Return the (X, Y) coordinate for the center point of the cell that contains the specified text.  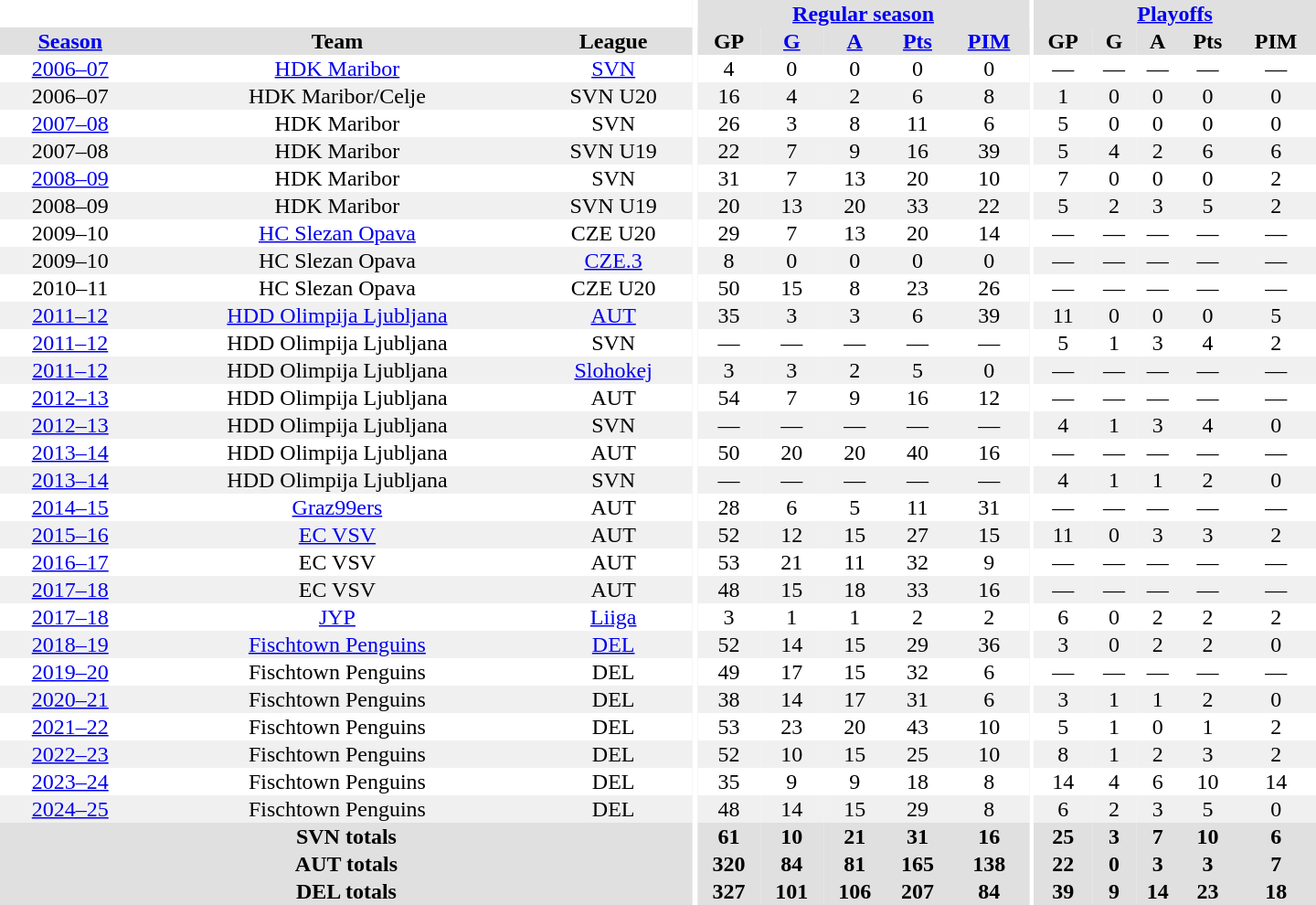
2010–11 (69, 288)
Slohokej (612, 370)
AUT totals (346, 864)
2020–21 (69, 699)
Season (69, 41)
207 (918, 891)
54 (729, 398)
2021–22 (69, 727)
SVN U20 (612, 96)
2024–25 (69, 809)
36 (989, 644)
Graz99ers (336, 507)
HDK Maribor/Celje (336, 96)
DEL totals (346, 891)
81 (855, 864)
2014–15 (69, 507)
2018–19 (69, 644)
2016–17 (69, 562)
Playoffs (1175, 14)
61 (729, 836)
38 (729, 699)
101 (791, 891)
49 (729, 672)
Regular season (863, 14)
138 (989, 864)
2023–24 (69, 782)
40 (918, 452)
League (612, 41)
Team (336, 41)
CZE.3 (612, 261)
320 (729, 864)
Liiga (612, 617)
28 (729, 507)
2022–23 (69, 754)
2015–16 (69, 535)
106 (855, 891)
SVN totals (346, 836)
27 (918, 535)
165 (918, 864)
JYP (336, 617)
2019–20 (69, 672)
43 (918, 727)
327 (729, 891)
